Capture the cell that displays the provided text and extract its [x, y] central coordinate. 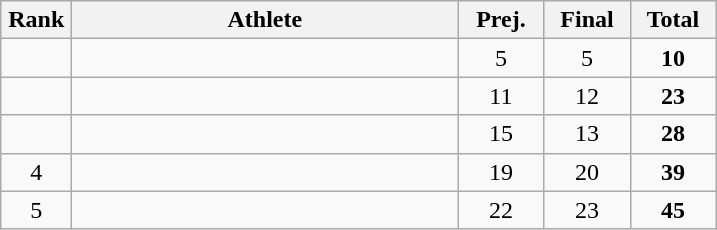
Prej. [501, 20]
Rank [36, 20]
45 [673, 210]
15 [501, 134]
28 [673, 134]
Final [587, 20]
Total [673, 20]
10 [673, 58]
Athlete [265, 20]
12 [587, 96]
11 [501, 96]
4 [36, 172]
22 [501, 210]
13 [587, 134]
20 [587, 172]
39 [673, 172]
19 [501, 172]
